Provide the (x, y) coordinate of the cell's center where the given text is located.  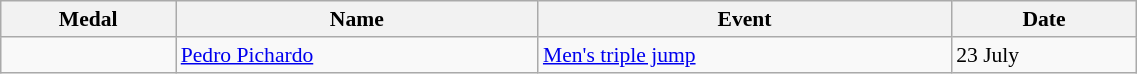
Event (744, 19)
23 July (1044, 55)
Date (1044, 19)
Medal (88, 19)
Name (357, 19)
Men's triple jump (744, 55)
Pedro Pichardo (357, 55)
